Locate the cell with the specified text and output its [X, Y] center coordinate. 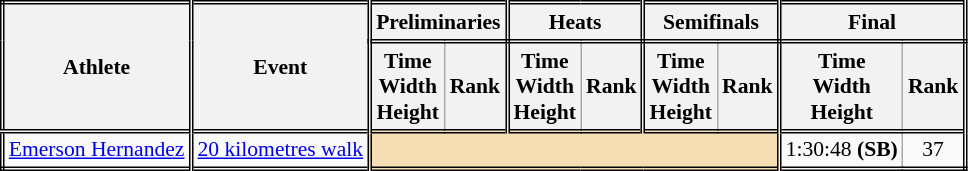
1:30:48 (SB) [841, 150]
Semifinals [711, 22]
Athlete [96, 67]
20 kilometres walk [280, 150]
Emerson Hernandez [96, 150]
Preliminaries [438, 22]
Final [872, 22]
Heats [575, 22]
Event [280, 67]
37 [934, 150]
